Capture the cell that displays the provided text and extract its [X, Y] central coordinate. 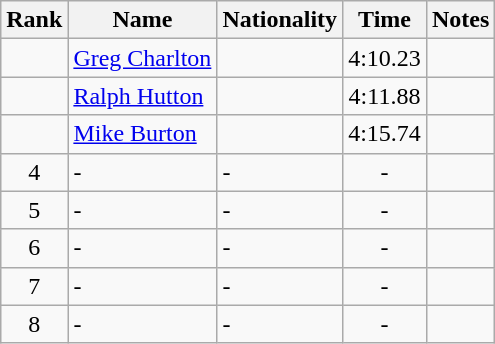
4 [34, 172]
Name [142, 20]
Notes [460, 20]
Time [385, 20]
4:10.23 [385, 58]
5 [34, 210]
Mike Burton [142, 134]
7 [34, 286]
6 [34, 248]
Greg Charlton [142, 58]
Nationality [280, 20]
Rank [34, 20]
4:15.74 [385, 134]
Ralph Hutton [142, 96]
4:11.88 [385, 96]
8 [34, 324]
